Return (X, Y) of the center of cell containing provided text 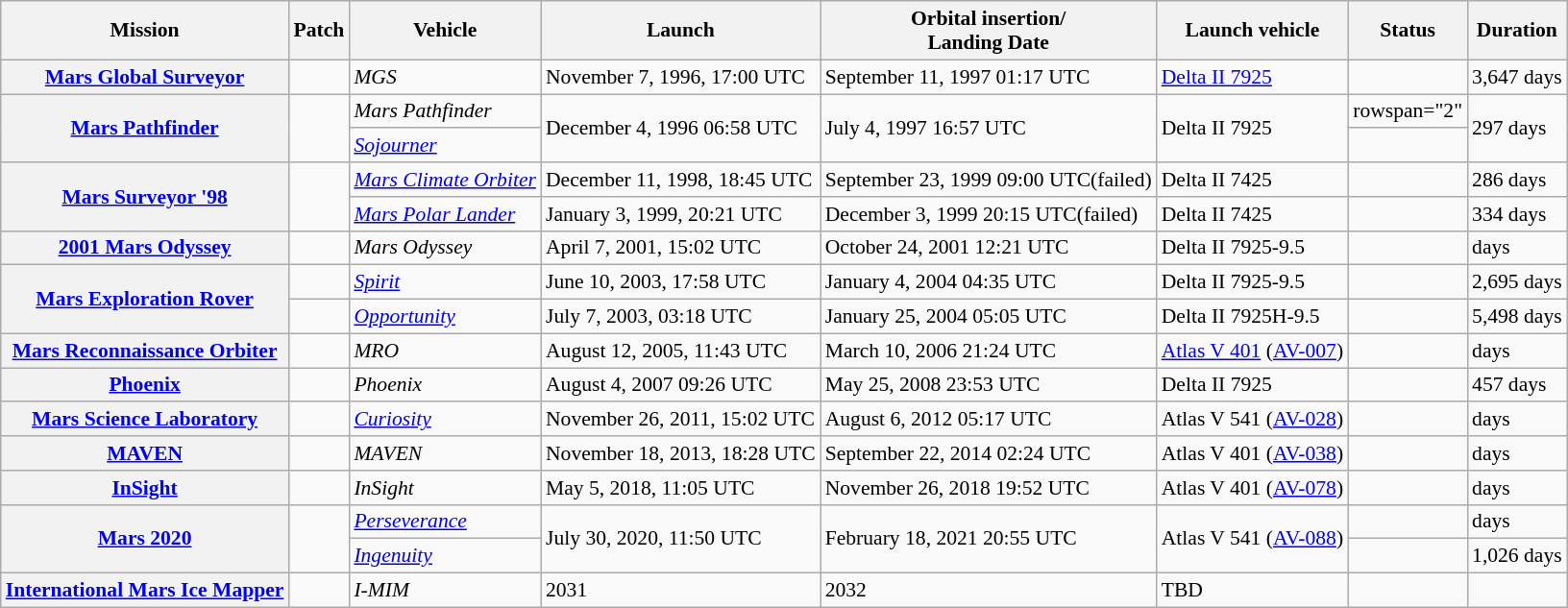
Sojourner (445, 146)
July 7, 2003, 03:18 UTC (680, 317)
297 days (1517, 129)
Launch (680, 31)
September 11, 1997 01:17 UTC (989, 77)
January 4, 2004 04:35 UTC (989, 282)
November 26, 2011, 15:02 UTC (680, 420)
October 24, 2001 12:21 UTC (989, 248)
Orbital insertion/Landing Date (989, 31)
Mission (145, 31)
July 30, 2020, 11:50 UTC (680, 538)
May 25, 2008 23:53 UTC (989, 385)
International Mars Ice Mapper (145, 591)
2031 (680, 591)
2,695 days (1517, 282)
3,647 days (1517, 77)
Vehicle (445, 31)
January 25, 2004 05:05 UTC (989, 317)
September 23, 1999 09:00 UTC(failed) (989, 180)
Atlas V 401 (AV-038) (1253, 453)
TBD (1253, 591)
2032 (989, 591)
December 11, 1998, 18:45 UTC (680, 180)
Atlas V 401 (AV-007) (1253, 351)
Mars Surveyor '98 (145, 196)
I-MIM (445, 591)
5,498 days (1517, 317)
April 7, 2001, 15:02 UTC (680, 248)
Mars Global Surveyor (145, 77)
Atlas V 401 (AV-078) (1253, 488)
August 12, 2005, 11:43 UTC (680, 351)
334 days (1517, 214)
August 6, 2012 05:17 UTC (989, 420)
November 18, 2013, 18:28 UTC (680, 453)
Patch (319, 31)
June 10, 2003, 17:58 UTC (680, 282)
May 5, 2018, 11:05 UTC (680, 488)
November 7, 1996, 17:00 UTC (680, 77)
Mars Exploration Rover (145, 300)
Mars Reconnaissance Orbiter (145, 351)
457 days (1517, 385)
December 3, 1999 20:15 UTC(failed) (989, 214)
286 days (1517, 180)
2001 Mars Odyssey (145, 248)
Duration (1517, 31)
Status (1408, 31)
November 26, 2018 19:52 UTC (989, 488)
Ingenuity (445, 556)
Launch vehicle (1253, 31)
Mars Climate Orbiter (445, 180)
February 18, 2021 20:55 UTC (989, 538)
July 4, 1997 16:57 UTC (989, 129)
Perseverance (445, 522)
Mars Polar Lander (445, 214)
January 3, 1999, 20:21 UTC (680, 214)
MRO (445, 351)
Delta II 7925H-9.5 (1253, 317)
rowspan="2" (1408, 111)
Mars Science Laboratory (145, 420)
Atlas V 541 (AV-088) (1253, 538)
Atlas V 541 (AV-028) (1253, 420)
1,026 days (1517, 556)
Mars Odyssey (445, 248)
September 22, 2014 02:24 UTC (989, 453)
MGS (445, 77)
Mars 2020 (145, 538)
March 10, 2006 21:24 UTC (989, 351)
Curiosity (445, 420)
December 4, 1996 06:58 UTC (680, 129)
Spirit (445, 282)
August 4, 2007 09:26 UTC (680, 385)
Opportunity (445, 317)
